Return the (x, y) coordinate for the center point of the cell that contains the specified text.  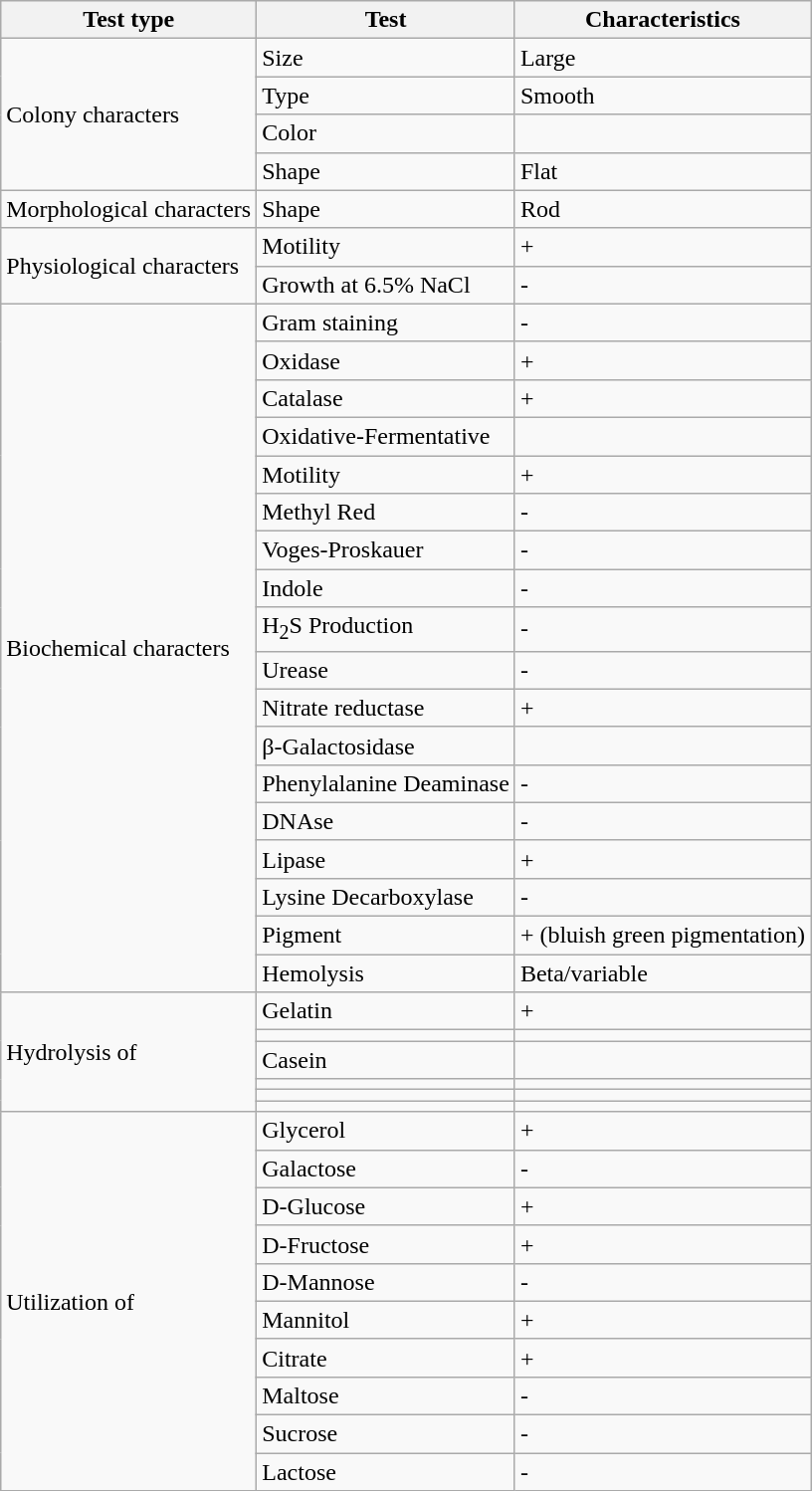
Galactose (386, 1169)
Nitrate reductase (386, 708)
Gelatin (386, 1011)
Lactose (386, 1472)
Large (663, 58)
Colony characters (129, 114)
Gram staining (386, 322)
Rod (663, 209)
Size (386, 58)
D-Fructose (386, 1244)
Urease (386, 670)
Oxidase (386, 360)
Characteristics (663, 20)
Hemolysis (386, 973)
Utilization of (129, 1302)
Lysine Decarboxylase (386, 897)
Glycerol (386, 1131)
Morphological characters (129, 209)
Lipase (386, 859)
Biochemical characters (129, 647)
Test type (129, 20)
Methyl Red (386, 513)
Catalase (386, 398)
Phenylalanine Deaminase (386, 783)
D-Glucose (386, 1206)
Growth at 6.5% NaCl (386, 285)
H2S Production (386, 629)
Voges-Proskauer (386, 550)
Pigment (386, 936)
Test (386, 20)
Maltose (386, 1395)
Color (386, 133)
Indole (386, 588)
Mannitol (386, 1320)
Casein (386, 1060)
Sucrose (386, 1434)
Physiological characters (129, 266)
Hydrolysis of (129, 1052)
Beta/variable (663, 973)
Flat (663, 171)
Citrate (386, 1358)
β-Galactosidase (386, 745)
+ (bluish green pigmentation) (663, 936)
Smooth (663, 96)
Oxidative-Fermentative (386, 436)
DNAse (386, 821)
D-Mannose (386, 1282)
Type (386, 96)
